Identify which cell holds the provided text, then report its (X, Y) central coordinate. 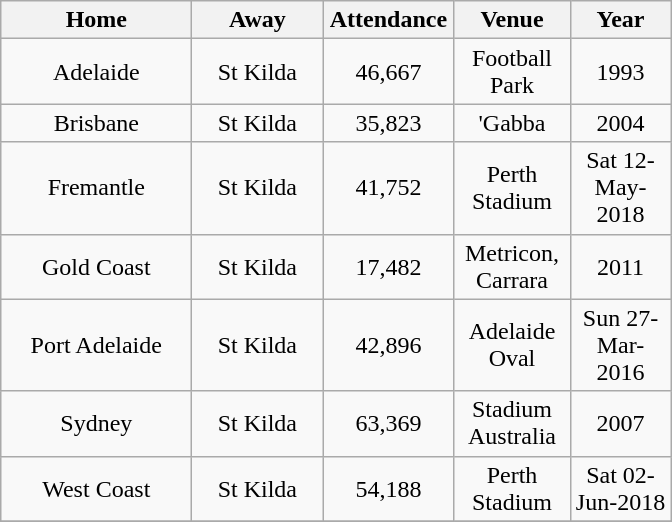
35,823 (388, 123)
Sydney (96, 424)
Brisbane (96, 123)
Port Adelaide (96, 345)
42,896 (388, 345)
41,752 (388, 188)
Adelaide Oval (512, 345)
Venue (512, 20)
Sat 12-May-2018 (620, 188)
54,188 (388, 488)
1993 (620, 72)
'Gabba (512, 123)
Adelaide (96, 72)
Year (620, 20)
Attendance (388, 20)
Sun 27-Mar-2016 (620, 345)
Gold Coast (96, 266)
Metricon, Carrara (512, 266)
63,369 (388, 424)
West Coast (96, 488)
Home (96, 20)
Stadium Australia (512, 424)
Away (258, 20)
Sat 02-Jun-2018 (620, 488)
2011 (620, 266)
2007 (620, 424)
17,482 (388, 266)
Football Park (512, 72)
Fremantle (96, 188)
2004 (620, 123)
46,667 (388, 72)
